Output the (x, y) coordinate of the center of the cell containing the given text.  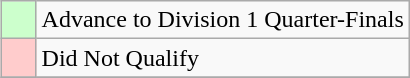
Did Not Qualify (222, 58)
Advance to Division 1 Quarter-Finals (222, 20)
